Locate the cell with the specified text and output its [X, Y] center coordinate. 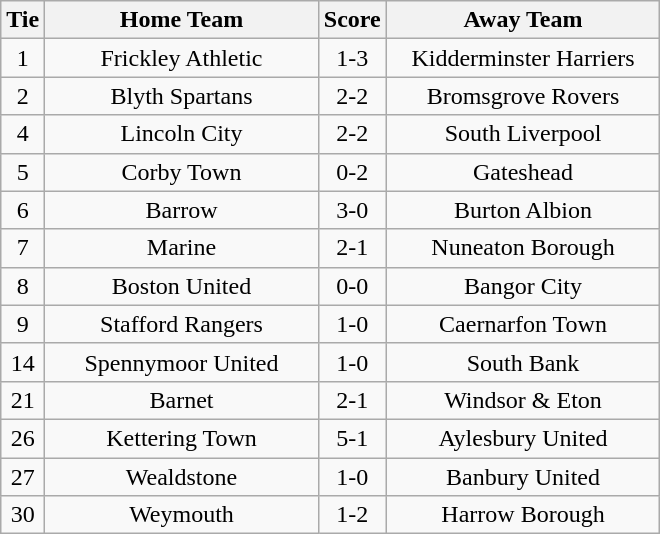
1-2 [352, 515]
Barrow [182, 210]
9 [23, 324]
1 [23, 58]
Score [352, 20]
South Bank [523, 362]
Kettering Town [182, 438]
Corby Town [182, 172]
7 [23, 248]
Stafford Rangers [182, 324]
Banbury United [523, 477]
14 [23, 362]
Tie [23, 20]
Away Team [523, 20]
Burton Albion [523, 210]
Gateshead [523, 172]
26 [23, 438]
Nuneaton Borough [523, 248]
0-2 [352, 172]
Spennymoor United [182, 362]
Blyth Spartans [182, 96]
Bangor City [523, 286]
Boston United [182, 286]
Weymouth [182, 515]
South Liverpool [523, 134]
Windsor & Eton [523, 400]
27 [23, 477]
30 [23, 515]
Caernarfon Town [523, 324]
Aylesbury United [523, 438]
Kidderminster Harriers [523, 58]
Wealdstone [182, 477]
Barnet [182, 400]
2 [23, 96]
Harrow Borough [523, 515]
5-1 [352, 438]
Home Team [182, 20]
0-0 [352, 286]
4 [23, 134]
Lincoln City [182, 134]
1-3 [352, 58]
21 [23, 400]
5 [23, 172]
Bromsgrove Rovers [523, 96]
8 [23, 286]
Marine [182, 248]
3-0 [352, 210]
6 [23, 210]
Frickley Athletic [182, 58]
